From the cell containing the given text, extract its center point as [x, y] coordinate. 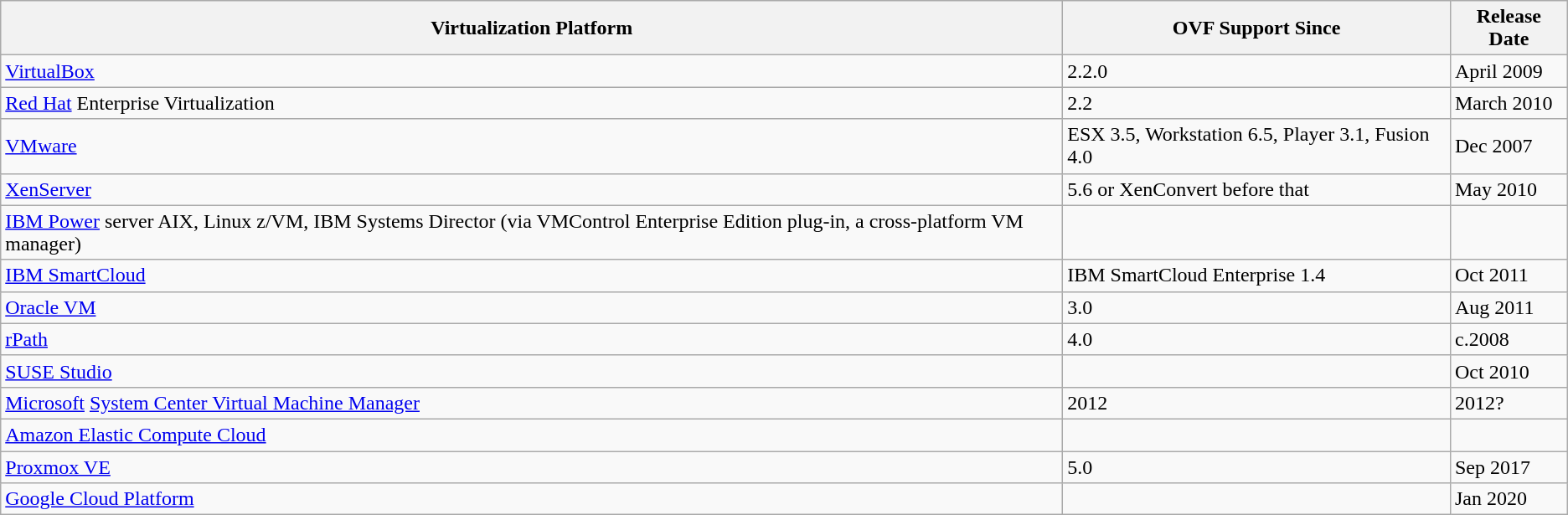
Google Cloud Platform [532, 499]
Jan 2020 [1509, 499]
IBM Power server AIX, Linux z/VM, IBM Systems Director (via VMControl Enterprise Edition plug-in, a cross-platform VM manager) [532, 233]
Amazon Elastic Compute Cloud [532, 435]
IBM SmartCloud Enterprise 1.4 [1256, 276]
Sep 2017 [1509, 466]
ESX 3.5, Workstation 6.5, Player 3.1, Fusion 4.0 [1256, 146]
Microsoft System Center Virtual Machine Manager [532, 403]
Oracle VM [532, 307]
4.0 [1256, 339]
Red Hat Enterprise Virtualization [532, 103]
SUSE Studio [532, 371]
XenServer [532, 189]
3.0 [1256, 307]
IBM SmartCloud [532, 276]
Dec 2007 [1509, 146]
VirtualBox [532, 71]
c.2008 [1509, 339]
Oct 2010 [1509, 371]
OVF Support Since [1256, 28]
5.6 or XenConvert before that [1256, 189]
VMware [532, 146]
2.2 [1256, 103]
5.0 [1256, 466]
2.2.0 [1256, 71]
Proxmox VE [532, 466]
Release Date [1509, 28]
Virtualization Platform [532, 28]
May 2010 [1509, 189]
2012 [1256, 403]
rPath [532, 339]
Aug 2011 [1509, 307]
2012? [1509, 403]
April 2009 [1509, 71]
March 2010 [1509, 103]
Oct 2011 [1509, 276]
